Return (x, y) of the center of cell containing provided text 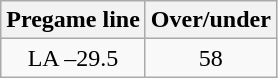
Pregame line (74, 20)
Over/under (210, 20)
LA –29.5 (74, 58)
58 (210, 58)
